Search for the cell housing the specified text and yield its (x, y) center coordinate. 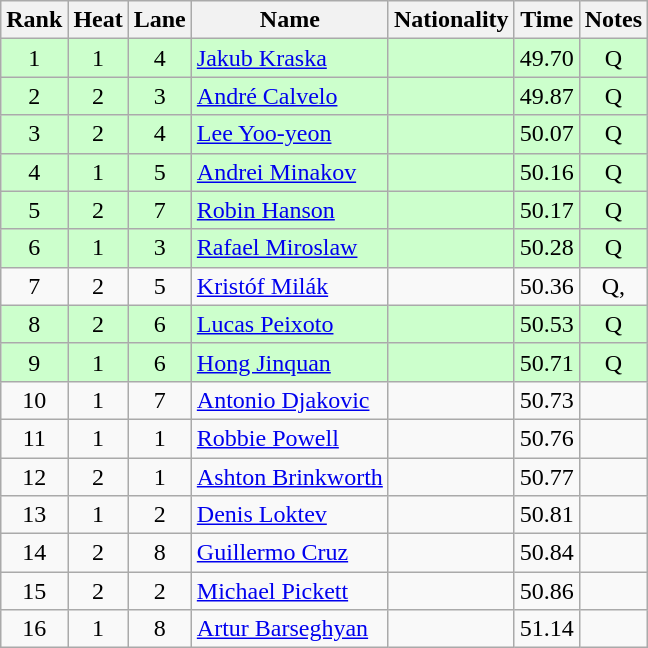
50.17 (546, 210)
50.81 (546, 515)
50.07 (546, 134)
Lucas Peixoto (290, 324)
Notes (613, 20)
Rafael Miroslaw (290, 248)
50.71 (546, 362)
11 (34, 438)
15 (34, 591)
Time (546, 20)
Rank (34, 20)
Heat (98, 20)
16 (34, 629)
50.84 (546, 553)
André Calvelo (290, 96)
Jakub Kraska (290, 58)
10 (34, 400)
50.77 (546, 477)
Q, (613, 286)
49.70 (546, 58)
13 (34, 515)
50.36 (546, 286)
51.14 (546, 629)
Guillermo Cruz (290, 553)
50.53 (546, 324)
Name (290, 20)
9 (34, 362)
Ashton Brinkworth (290, 477)
50.86 (546, 591)
14 (34, 553)
Andrei Minakov (290, 172)
Denis Loktev (290, 515)
Robin Hanson (290, 210)
Michael Pickett (290, 591)
50.73 (546, 400)
Lane (160, 20)
Robbie Powell (290, 438)
12 (34, 477)
50.28 (546, 248)
50.16 (546, 172)
Nationality (451, 20)
49.87 (546, 96)
Hong Jinquan (290, 362)
Kristóf Milák (290, 286)
50.76 (546, 438)
Lee Yoo-yeon (290, 134)
Antonio Djakovic (290, 400)
Artur Barseghyan (290, 629)
